For the text-containing cell, return its midpoint in [X, Y] coordinate format. 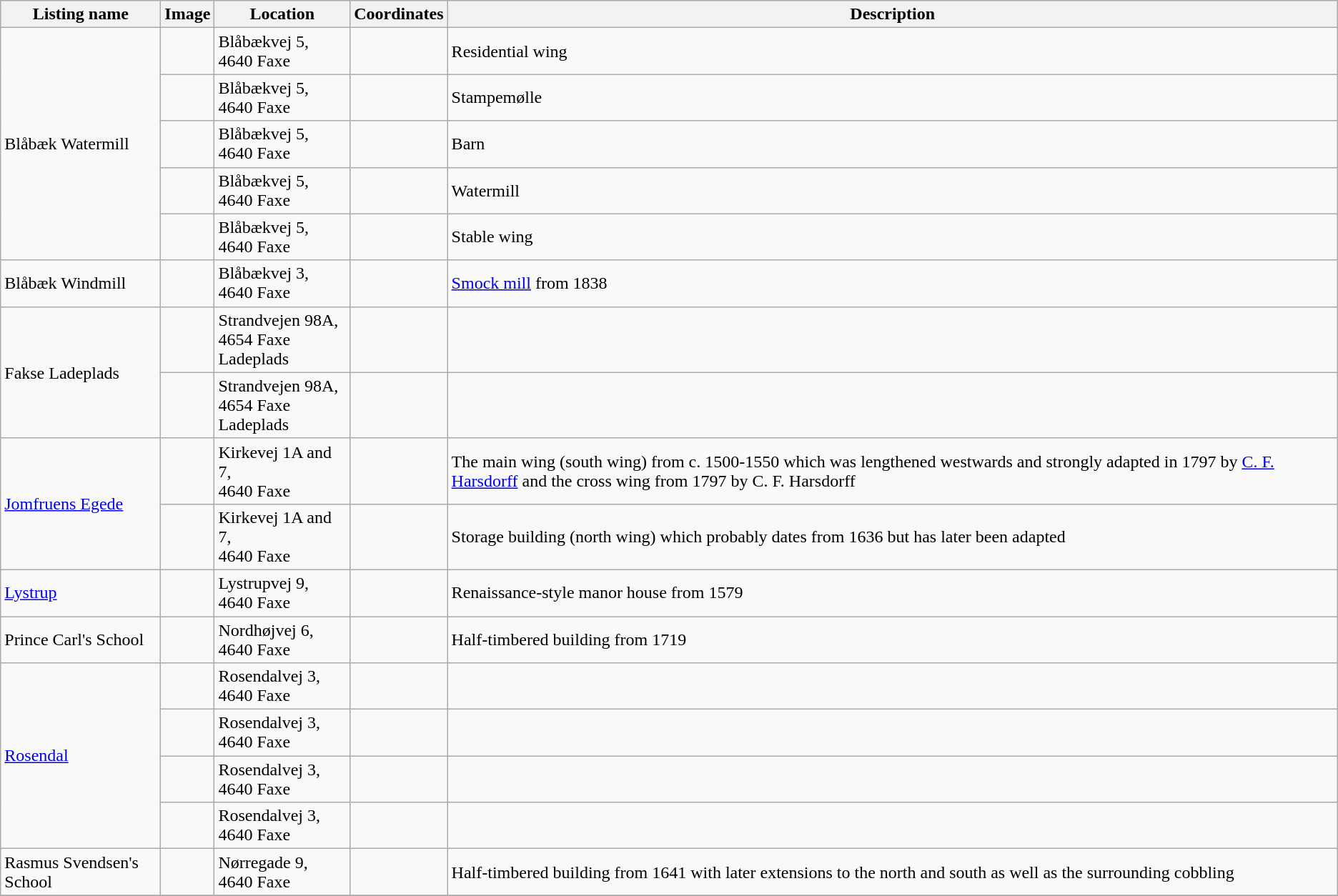
Residential wing [892, 51]
Half-timbered building from 1641 with later extensions to the north and south as well as the surrounding cobbling [892, 872]
Lystrup [81, 593]
Smock mill from 1838 [892, 283]
Blåbæk Watermill [81, 144]
Rosendal [81, 756]
Jomfruens Egede [81, 504]
Fakse Ladeplads [81, 372]
Blåbæk Windmill [81, 283]
Nørregade 9, 4640 Faxe [282, 872]
Prince Carl's School [81, 639]
Storage building (north wing) which probably dates from 1636 but has later been adapted [892, 537]
Watermill [892, 190]
Blåbækvej 3, 4640 Faxe [282, 283]
Half-timbered building from 1719 [892, 639]
Stable wing [892, 237]
Description [892, 14]
Stampemølle [892, 97]
Nordhøjvej 6, 4640 Faxe [282, 639]
Renaissance-style manor house from 1579 [892, 593]
Lystrupvej 9, 4640 Faxe [282, 593]
Location [282, 14]
Listing name [81, 14]
Barn [892, 144]
Image [187, 14]
Coordinates [399, 14]
Rasmus Svendsen's School [81, 872]
